For the text-containing cell, return its midpoint in (X, Y) coordinate format. 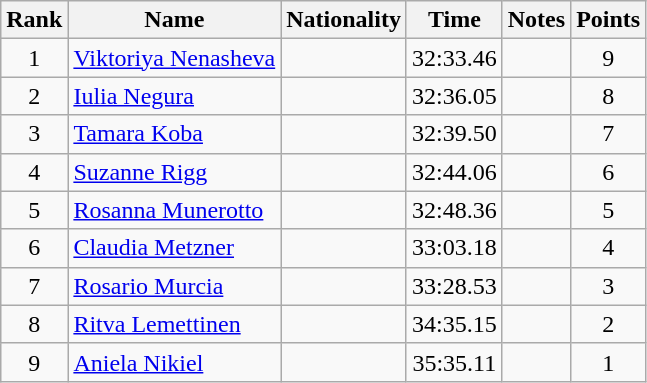
35:35.11 (454, 362)
33:28.53 (454, 286)
Aniela Nikiel (174, 362)
32:36.05 (454, 96)
Rank (34, 20)
Suzanne Rigg (174, 172)
33:03.18 (454, 248)
32:33.46 (454, 58)
34:35.15 (454, 324)
Notes (536, 20)
Name (174, 20)
32:39.50 (454, 134)
Ritva Lemettinen (174, 324)
Rosario Murcia (174, 286)
Points (608, 20)
32:48.36 (454, 210)
Time (454, 20)
Viktoriya Nenasheva (174, 58)
Tamara Koba (174, 134)
Claudia Metzner (174, 248)
Iulia Negura (174, 96)
Rosanna Munerotto (174, 210)
32:44.06 (454, 172)
Nationality (344, 20)
